Find where the given text appears and provide that cell's center as [x, y] coordinate. 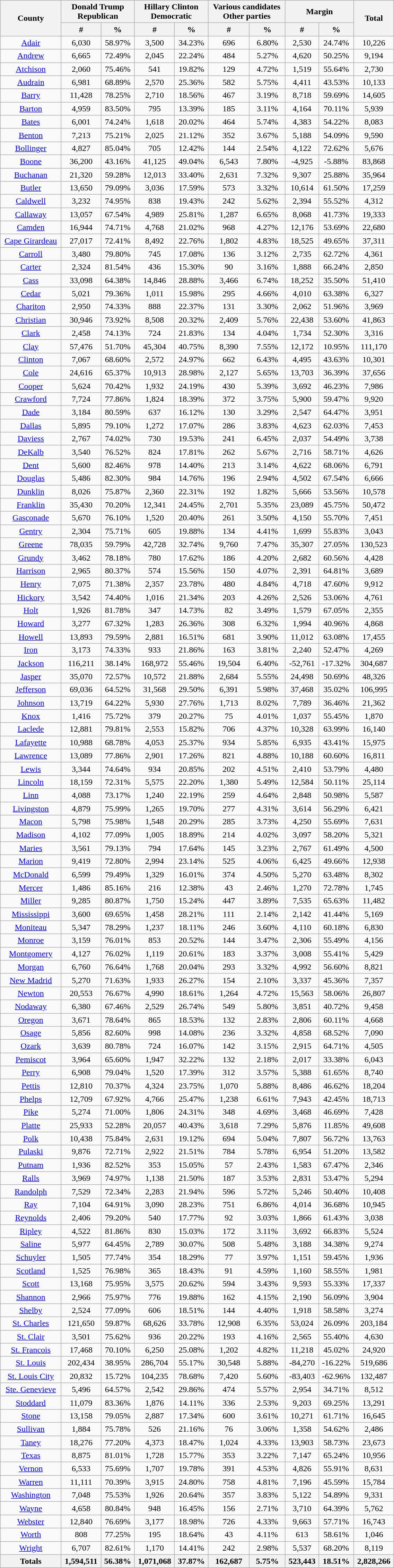
9,307 [302, 174]
25.36% [191, 82]
15.72% [118, 1376]
745 [155, 254]
4.88% [268, 756]
73.17% [118, 795]
30,946 [81, 320]
3,671 [81, 1020]
2,565 [302, 1337]
2,553 [155, 729]
3.06% [268, 1429]
15.98% [191, 293]
3.37% [268, 954]
23,673 [374, 1442]
776 [155, 1297]
Lincoln [31, 782]
Donald TrumpRepublican [98, 12]
5.76% [268, 320]
4,879 [81, 809]
75 [229, 716]
52.28% [118, 1125]
2.83% [268, 1020]
3,618 [229, 1125]
379 [155, 716]
77.74% [118, 1258]
64.91% [118, 1204]
5,294 [374, 1178]
34.71% [336, 1389]
1,876 [155, 1403]
Sullivan [31, 1429]
21,362 [374, 703]
74.71% [118, 228]
694 [229, 1139]
18,159 [81, 782]
1,005 [155, 835]
1,170 [155, 1548]
3,316 [374, 333]
21.02% [191, 228]
14.11% [191, 1403]
21.83% [191, 333]
Ste. Genevieve [31, 1389]
45.36% [336, 980]
3.97% [268, 1258]
5.55% [268, 676]
15,784 [374, 1482]
7,451 [374, 518]
43.16% [118, 161]
172 [229, 1231]
3.67% [268, 135]
58.73% [336, 1442]
480 [229, 584]
1,380 [229, 782]
132,487 [374, 1376]
948 [155, 1508]
18.56% [191, 95]
13,057 [81, 214]
4,088 [81, 795]
79.20% [118, 1218]
17,337 [374, 1284]
76.02% [118, 954]
1,768 [155, 967]
Schuyler [31, 1258]
111 [229, 914]
16.12% [191, 412]
4,053 [155, 742]
55.49% [336, 940]
Clinton [31, 359]
5,169 [374, 914]
304,687 [374, 663]
1,016 [155, 597]
75.69% [118, 1469]
35.50% [336, 280]
1,994 [302, 624]
202 [229, 769]
25,114 [374, 782]
681 [229, 637]
Pike [31, 1112]
22.37% [191, 307]
Cape Girardeau [31, 241]
50.69% [336, 676]
10,328 [302, 729]
20.32% [191, 320]
76.69% [118, 1522]
7.32% [268, 174]
42,728 [155, 544]
49.65% [336, 241]
80.84% [118, 1508]
Wright [31, 1548]
Cooper [31, 386]
Atchison [31, 69]
2.98% [268, 1548]
2,391 [302, 571]
61.43% [336, 1218]
54.49% [336, 439]
16,645 [374, 1416]
60.11% [336, 1020]
13.39% [191, 109]
2,881 [155, 637]
936 [155, 1337]
508 [229, 1244]
18.61% [191, 993]
36,200 [81, 161]
20.85% [191, 769]
541 [155, 69]
17.59% [191, 188]
17.07% [191, 426]
19.78% [191, 1469]
Perry [31, 1073]
9,331 [374, 1495]
5,021 [81, 293]
79.80% [118, 254]
61.50% [336, 188]
10,572 [155, 676]
15.24% [191, 901]
74.02% [118, 439]
154 [229, 980]
6,391 [229, 690]
8.02% [268, 703]
1,486 [81, 888]
838 [155, 201]
606 [155, 1310]
7,428 [374, 1112]
37.87% [191, 1561]
25.47% [191, 1099]
63.08% [336, 637]
20.04% [191, 967]
55.17% [191, 1363]
7,453 [374, 426]
70.42% [118, 386]
3,614 [302, 809]
35,964 [374, 174]
18.39% [191, 399]
1,870 [374, 716]
1,728 [155, 1456]
6.40% [268, 663]
52.47% [336, 650]
474 [229, 1389]
1,011 [155, 293]
2.94% [268, 478]
4,668 [374, 1020]
9,876 [81, 1152]
18.89% [191, 835]
13,719 [81, 703]
2,966 [81, 1297]
4,110 [302, 927]
2.53% [268, 1403]
1,283 [155, 624]
82.46% [118, 465]
1,024 [229, 1442]
21.50% [191, 1178]
Lewis [31, 769]
50.25% [336, 56]
21.86% [191, 650]
Holt [31, 611]
58.58% [336, 1310]
20.02% [191, 122]
76.98% [118, 1271]
55.46% [191, 663]
2,828,266 [374, 1561]
4,858 [302, 1033]
18,204 [374, 1086]
45.02% [336, 1350]
Ralls [31, 1178]
20,553 [81, 993]
Ozark [31, 1046]
9,194 [374, 56]
5,856 [81, 1033]
12,709 [81, 1099]
5,486 [81, 478]
70.37% [118, 1086]
16,811 [374, 756]
55.64% [336, 69]
162 [229, 1297]
3,462 [81, 557]
436 [155, 267]
Saline [31, 1244]
7,357 [374, 980]
24.80% [191, 1482]
74.40% [118, 597]
-17.32% [336, 663]
9,419 [81, 861]
3,008 [302, 954]
St. Louis [31, 1363]
3,542 [81, 597]
68.78% [118, 742]
12,013 [155, 174]
1,745 [374, 888]
21.34% [191, 597]
1,519 [302, 69]
Webster [31, 1522]
Audrain [31, 82]
72.57% [118, 676]
Randolph [31, 1191]
5,496 [81, 1389]
4.20% [268, 557]
3.49% [268, 611]
8,119 [374, 1548]
519,686 [374, 1363]
4,010 [302, 293]
-83,403 [302, 1376]
56.60% [336, 967]
3,480 [81, 254]
Franklin [31, 505]
7,048 [81, 1495]
28.88% [191, 280]
33.38% [336, 1059]
Pulaski [31, 1152]
8,508 [155, 320]
52.30% [336, 333]
5,977 [81, 1244]
45,304 [155, 346]
10.95% [336, 346]
5,321 [374, 835]
8,486 [302, 1086]
56.09% [336, 1297]
2,542 [155, 1389]
3.03% [268, 1218]
25.81% [191, 214]
7,104 [81, 1204]
12,172 [302, 346]
2,127 [229, 373]
53.47% [336, 1178]
2,304 [81, 531]
213 [229, 465]
3,036 [155, 188]
6,543 [229, 161]
54.22% [336, 122]
104,235 [155, 1376]
8,512 [374, 1389]
16,944 [81, 228]
24.31% [191, 1112]
75.78% [118, 1429]
53.60% [336, 320]
76 [229, 1429]
2,572 [155, 359]
Dade [31, 412]
2,735 [302, 254]
4,989 [155, 214]
Dent [31, 465]
Clay [31, 346]
17.77% [191, 1218]
77.25% [118, 1535]
-4,925 [302, 161]
2,950 [81, 307]
2,524 [81, 1310]
43.41% [336, 742]
63.38% [336, 293]
1,884 [81, 1429]
Boone [31, 161]
5.27% [268, 56]
83.50% [118, 109]
10,578 [374, 492]
1,329 [155, 875]
20.22% [191, 1337]
Andrew [31, 56]
14.73% [191, 611]
4.51% [268, 769]
526 [155, 1429]
5,666 [302, 492]
3.12% [268, 254]
5,246 [302, 1191]
54.89% [336, 1495]
75.87% [118, 492]
23.75% [191, 1086]
348 [229, 1112]
7,090 [374, 1033]
75.62% [118, 1337]
7.29% [268, 1125]
6,030 [81, 43]
66.83% [336, 1231]
Newton [31, 993]
4,623 [302, 426]
80.37% [118, 571]
7,724 [81, 399]
24,920 [374, 1350]
14,846 [155, 280]
4.81% [268, 1482]
5,624 [81, 386]
68,626 [155, 1323]
4.82% [268, 1350]
24.19% [191, 386]
50.98% [336, 795]
246 [229, 927]
14.76% [191, 478]
6.74% [268, 280]
74.64% [118, 769]
8,740 [374, 1073]
-52,761 [302, 663]
4.16% [268, 1337]
2,486 [374, 1429]
186 [229, 557]
55.45% [336, 716]
36.68% [336, 1204]
162,687 [229, 1561]
286,704 [155, 1363]
17.39% [191, 1073]
Harrison [31, 571]
3,964 [81, 1059]
1,270 [302, 888]
6.80% [268, 43]
Various candidatesOther parties [247, 12]
Jackson [31, 663]
824 [155, 452]
3,173 [81, 650]
Linn [31, 795]
15.82% [191, 729]
79.10% [118, 426]
4.01% [268, 716]
1.82% [268, 492]
187 [229, 1178]
9,663 [302, 1522]
17.62% [191, 557]
11,218 [302, 1350]
59.87% [118, 1323]
4,127 [81, 954]
Cole [31, 373]
7,075 [81, 584]
1,160 [302, 1271]
79.13% [118, 848]
6,908 [81, 1073]
55.52% [336, 201]
16,140 [374, 729]
484 [229, 56]
2,682 [302, 557]
43.53% [336, 82]
Marion [31, 861]
1,888 [302, 267]
1,119 [155, 954]
6,327 [374, 293]
Miller [31, 901]
196 [229, 478]
70.20% [118, 505]
79.05% [118, 1416]
1,933 [155, 980]
5,798 [81, 822]
Grundy [31, 557]
998 [155, 1033]
2,410 [302, 769]
203,184 [374, 1323]
28.98% [191, 373]
78.25% [118, 95]
3.90% [268, 637]
24,616 [81, 373]
19.53% [191, 439]
16.01% [191, 875]
Margin [319, 12]
58.71% [336, 452]
26.36% [191, 624]
192 [229, 492]
1,932 [155, 386]
18,276 [81, 1442]
75.71% [118, 531]
1,981 [374, 1271]
19.43% [191, 201]
Pettis [31, 1086]
4,156 [374, 940]
Gasconade [31, 518]
Greene [31, 544]
Jefferson [31, 690]
74.97% [118, 1178]
121,650 [81, 1323]
Lawrence [31, 756]
22.76% [191, 241]
3.15% [268, 1046]
2,701 [229, 505]
53.56% [336, 492]
705 [155, 148]
3,710 [302, 1508]
3.53% [268, 1178]
19.70% [191, 809]
1,947 [155, 1059]
64.52% [118, 690]
12.42% [191, 148]
4,622 [302, 465]
11.85% [336, 1125]
Livingston [31, 809]
13,703 [302, 373]
4,868 [374, 624]
60.60% [336, 756]
Daviess [31, 439]
2,848 [302, 795]
21.12% [191, 135]
2,954 [302, 1389]
4.84% [268, 584]
2,142 [302, 914]
Gentry [31, 531]
Mercer [31, 888]
706 [229, 729]
Polk [31, 1139]
4,269 [374, 650]
3.23% [268, 848]
6,954 [302, 1152]
3,738 [374, 439]
18.98% [191, 1522]
10,408 [374, 1191]
Hillary ClintonDemocratic [171, 12]
2,530 [302, 43]
40.43% [191, 1125]
4,383 [302, 122]
352 [229, 135]
-16.22% [336, 1363]
57.71% [336, 1522]
-84,270 [302, 1363]
25.08% [191, 1350]
40.96% [336, 624]
3,915 [155, 1482]
2,062 [302, 307]
784 [229, 1152]
Jasper [31, 676]
12,584 [302, 782]
2,789 [155, 1244]
55.69% [336, 822]
2,406 [81, 1218]
285 [229, 822]
11,111 [81, 1482]
9,920 [374, 399]
68.52% [336, 1033]
41.73% [336, 214]
55.70% [336, 518]
1,458 [155, 914]
3,184 [81, 412]
751 [229, 1204]
1,151 [302, 1258]
6,250 [155, 1350]
Crawford [31, 399]
83.36% [118, 1403]
4,014 [302, 1204]
26.74% [191, 1006]
58.61% [336, 1535]
2,346 [374, 1165]
3,951 [374, 412]
3,188 [302, 1244]
1,548 [155, 822]
45.59% [336, 1482]
13,168 [81, 1284]
7,789 [302, 703]
2,684 [229, 676]
Taney [31, 1442]
Buchanan [31, 174]
72.31% [118, 782]
DeKalb [31, 452]
75.97% [118, 1297]
4,312 [374, 201]
17.26% [191, 756]
13,582 [374, 1152]
16.51% [191, 637]
1,071,068 [155, 1561]
21.51% [191, 1152]
5,670 [81, 518]
32.74% [191, 544]
Worth [31, 1535]
10,438 [81, 1139]
808 [81, 1535]
467 [229, 95]
Christian [31, 320]
523,443 [302, 1561]
5.35% [268, 505]
17.08% [191, 254]
32.22% [191, 1059]
594 [229, 1284]
46.69% [336, 1112]
8,068 [302, 214]
13,650 [81, 188]
354 [155, 1258]
1,416 [81, 716]
17.34% [191, 1416]
596 [229, 1191]
2,529 [155, 1006]
St. Clair [31, 1337]
49,608 [374, 1125]
3.22% [268, 1456]
81.86% [118, 1231]
6,665 [81, 56]
236 [229, 1033]
447 [229, 901]
59.79% [118, 544]
33.78% [191, 1323]
7,147 [302, 1456]
131 [229, 307]
116,211 [81, 663]
2,922 [155, 1152]
62.72% [336, 254]
5,600 [81, 465]
3,468 [302, 1112]
71.38% [118, 584]
4,250 [302, 822]
1,579 [302, 611]
75.72% [118, 716]
61.71% [336, 1416]
59.69% [336, 95]
794 [155, 848]
12,810 [81, 1086]
Caldwell [31, 201]
10,614 [302, 188]
75.95% [118, 1284]
51.96% [336, 307]
Howell [31, 637]
2,409 [229, 320]
76.64% [118, 967]
50,472 [374, 505]
18.64% [191, 1535]
8,821 [374, 967]
3.19% [268, 95]
-5.88% [336, 161]
4,768 [155, 228]
6,935 [302, 742]
14.40% [191, 465]
4,826 [302, 1469]
45.75% [336, 505]
637 [155, 412]
142 [229, 1046]
185 [229, 109]
4.02% [268, 835]
55.41% [336, 954]
5,274 [81, 1112]
Ray [31, 1204]
696 [229, 43]
New Madrid [31, 980]
14,605 [374, 95]
2.71% [268, 1508]
4,630 [374, 1337]
5.72% [268, 1191]
7,631 [374, 822]
6,707 [81, 1548]
Iron [31, 650]
6,981 [81, 82]
574 [155, 571]
2.43% [268, 1165]
64.22% [118, 703]
5,900 [302, 399]
4,992 [302, 967]
5,895 [81, 426]
69,036 [81, 690]
5,930 [155, 703]
41,125 [155, 161]
35,070 [81, 676]
978 [155, 465]
3.29% [268, 412]
72.80% [118, 861]
3,904 [374, 1297]
4.27% [268, 228]
15.56% [191, 571]
2,306 [302, 940]
78.64% [118, 1020]
26,807 [374, 993]
8,631 [374, 1469]
Oregon [31, 1020]
64.71% [336, 1046]
7.80% [268, 161]
2.46% [268, 888]
61.49% [336, 848]
36.46% [336, 703]
1,525 [81, 1271]
2,283 [155, 1191]
5.80% [268, 1006]
68.06% [336, 465]
74.24% [118, 122]
67.32% [118, 624]
2,994 [155, 861]
984 [155, 478]
53.79% [336, 769]
2,355 [374, 611]
Moniteau [31, 927]
50.11% [336, 782]
2,240 [302, 650]
58.55% [336, 1271]
1,618 [155, 122]
933 [155, 650]
20,057 [155, 1125]
72.34% [118, 1191]
2,710 [155, 95]
9,593 [302, 1284]
726 [229, 1522]
1,046 [374, 1535]
10,188 [302, 756]
3,159 [81, 940]
McDonald [31, 875]
4,495 [302, 359]
St. Louis City [31, 1376]
4.66% [268, 293]
3.43% [268, 1284]
34.23% [191, 43]
Shelby [31, 1310]
56.38% [118, 1561]
90 [229, 267]
71.00% [118, 1112]
3.89% [268, 901]
10,988 [81, 742]
130,523 [374, 544]
Pemiscot [31, 1059]
2,965 [81, 571]
Reynolds [31, 1218]
259 [229, 795]
64.45% [118, 1244]
65.60% [118, 1059]
5,676 [374, 148]
County [31, 18]
22.20% [191, 782]
14.08% [191, 1033]
3,540 [81, 452]
26.27% [191, 980]
730 [155, 439]
5.04% [268, 1139]
9,285 [81, 901]
5,762 [374, 1508]
79.49% [118, 875]
11,428 [81, 95]
79.09% [118, 188]
31,568 [155, 690]
4.04% [268, 333]
79.36% [118, 293]
6,425 [302, 861]
5.65% [268, 373]
145 [229, 848]
365 [155, 1271]
Callaway [31, 214]
20.27% [191, 716]
312 [229, 1073]
40.72% [336, 1006]
5.85% [268, 742]
4.06% [268, 861]
67.05% [336, 611]
4,990 [155, 993]
5,575 [155, 782]
13,089 [81, 756]
4,626 [374, 452]
2,887 [155, 1416]
11,012 [302, 637]
4,522 [81, 1231]
600 [229, 1416]
61.65% [336, 1073]
85.04% [118, 148]
4,428 [374, 557]
3,344 [81, 769]
28.21% [191, 914]
21.16% [191, 1429]
4.53% [268, 1469]
12.38% [191, 888]
2,190 [302, 1297]
Barry [31, 95]
6.35% [268, 1323]
9,912 [374, 584]
293 [229, 967]
5.57% [268, 1389]
4.11% [268, 1535]
10,956 [374, 1456]
1,238 [229, 1099]
4,766 [155, 1099]
2,915 [302, 1046]
Stoddard [31, 1403]
19,504 [229, 663]
17,468 [81, 1350]
203 [229, 597]
18.43% [191, 1271]
4,959 [81, 109]
865 [155, 1020]
347 [155, 611]
3,689 [374, 571]
91 [229, 1271]
66.24% [336, 267]
67.47% [336, 1165]
55.40% [336, 1337]
29.50% [191, 690]
Johnson [31, 703]
17,259 [374, 188]
3,501 [81, 1337]
4,102 [81, 835]
1,583 [302, 1165]
Chariton [31, 307]
4,502 [302, 478]
27.05% [336, 544]
2,526 [302, 597]
75.46% [118, 69]
15.77% [191, 1456]
106,995 [374, 690]
6,599 [81, 875]
662 [229, 359]
5.48% [268, 1244]
73.92% [118, 320]
129 [229, 69]
59.28% [118, 174]
19.12% [191, 1139]
75.21% [118, 135]
4,505 [374, 1046]
76.10% [118, 518]
11,482 [374, 901]
33.40% [191, 174]
64.57% [118, 1389]
72.71% [118, 1152]
51,410 [374, 280]
15.30% [191, 267]
85.16% [118, 888]
4,122 [302, 148]
9,203 [302, 1403]
Total [374, 18]
1,265 [155, 809]
80.78% [118, 1046]
7,807 [302, 1139]
3.61% [268, 1416]
23.78% [191, 584]
Adair [31, 43]
35.02% [336, 690]
3,466 [229, 280]
15.05% [191, 1165]
51.70% [118, 346]
79.59% [118, 637]
St. Charles [31, 1323]
35,307 [302, 544]
2,730 [374, 69]
1,287 [229, 214]
262 [229, 452]
50.40% [336, 1191]
6.65% [268, 214]
12,938 [374, 861]
9,458 [374, 1006]
4,164 [302, 109]
13,903 [302, 1442]
2.18% [268, 1059]
1,237 [155, 927]
Bates [31, 122]
7.55% [268, 346]
65.63% [336, 901]
36.39% [336, 373]
183 [229, 954]
540 [155, 1218]
3,561 [81, 848]
9,590 [374, 135]
3,277 [81, 624]
46.23% [336, 386]
4.37% [268, 729]
830 [155, 1231]
20.40% [191, 518]
70.39% [118, 1482]
78.68% [191, 1376]
6.86% [268, 1204]
20.62% [191, 1284]
Douglas [31, 478]
80.59% [118, 412]
69.25% [336, 1403]
76.52% [118, 452]
11,079 [81, 1403]
29.86% [191, 1389]
4,480 [374, 769]
2,716 [302, 452]
20.52% [191, 940]
12,908 [229, 1323]
4,827 [81, 148]
2,850 [374, 267]
821 [229, 756]
20.29% [191, 822]
16.45% [191, 1508]
81.54% [118, 267]
Osage [31, 1033]
58.20% [336, 835]
4.15% [268, 1297]
7,213 [81, 135]
163 [229, 650]
2,060 [81, 69]
60.56% [336, 557]
Dallas [31, 426]
202,434 [81, 1363]
Henry [31, 584]
82.61% [118, 1548]
76.01% [118, 940]
4.40% [268, 1310]
4,761 [374, 597]
33,098 [81, 280]
4,361 [374, 254]
20,832 [81, 1376]
82.30% [118, 478]
55.33% [336, 1284]
1,272 [155, 426]
14.41% [191, 1548]
111,170 [374, 346]
Mississippi [31, 914]
1,594,511 [81, 1561]
Washington [31, 1495]
5,939 [374, 109]
70.11% [336, 109]
18.29% [191, 1258]
54.62% [336, 1429]
70.10% [118, 1350]
3,097 [302, 835]
Vernon [31, 1469]
57,476 [81, 346]
27,017 [81, 241]
758 [229, 1482]
5.67% [268, 452]
6.32% [268, 624]
4,500 [374, 848]
13,158 [81, 1416]
5,587 [374, 795]
18,525 [302, 241]
27.76% [191, 703]
38.95% [118, 1363]
7,067 [81, 359]
1,070 [229, 1086]
37,656 [374, 373]
193 [229, 1337]
20.64% [191, 1495]
4,718 [302, 584]
6,001 [81, 122]
2,017 [302, 1059]
2,360 [155, 492]
43.63% [336, 359]
10,945 [374, 1204]
1,202 [229, 1350]
18.53% [191, 1020]
5,388 [302, 1073]
12,840 [81, 1522]
2,547 [302, 412]
1,824 [155, 399]
216 [155, 888]
Morgan [31, 967]
60.18% [336, 927]
Warren [31, 1482]
Laclede [31, 729]
1,806 [155, 1112]
Knox [31, 716]
968 [229, 228]
63.99% [336, 729]
83,868 [374, 161]
40.75% [191, 346]
308 [229, 624]
6.45% [268, 439]
9,760 [229, 544]
Dunklin [31, 492]
92 [229, 1218]
-62.96% [336, 1376]
6,043 [374, 1059]
Bollinger [31, 148]
Monroe [31, 940]
38.14% [118, 663]
4,658 [81, 1508]
42.45% [336, 1099]
1,713 [229, 703]
23,089 [302, 505]
Cedar [31, 293]
1,802 [229, 241]
195 [155, 1535]
64.39% [336, 1508]
59.45% [336, 1258]
7.47% [268, 544]
Scotland [31, 1271]
613 [302, 1535]
372 [229, 399]
22.19% [191, 795]
4.41% [268, 531]
15,975 [374, 742]
74.95% [118, 201]
241 [229, 439]
3,337 [302, 980]
26.09% [336, 1323]
74.13% [118, 333]
5.39% [268, 386]
6,533 [81, 1469]
82.52% [118, 1165]
68.60% [118, 359]
2,570 [155, 82]
4.69% [268, 1112]
6,791 [374, 465]
6.61% [268, 1099]
168,972 [155, 663]
Barton [31, 109]
2,394 [302, 201]
1,918 [302, 1310]
Carroll [31, 254]
48,326 [374, 676]
18,252 [302, 280]
4,373 [155, 1442]
Scott [31, 1284]
68.20% [336, 1548]
13,893 [81, 637]
6,830 [374, 927]
13,291 [374, 1403]
3,274 [374, 1310]
7,196 [302, 1482]
75.84% [118, 1139]
Wayne [31, 1508]
Lafayette [31, 742]
10,226 [374, 43]
3,600 [81, 914]
Maries [31, 848]
2,324 [81, 267]
150 [229, 571]
4,411 [302, 82]
10,271 [302, 1416]
6,421 [374, 809]
62.03% [336, 426]
78.18% [118, 557]
17.64% [191, 848]
3,177 [155, 1522]
69.65% [118, 914]
1,734 [302, 333]
5,876 [302, 1125]
3,038 [374, 1218]
2,831 [302, 1178]
5,347 [81, 927]
9,274 [374, 1244]
3.30% [268, 307]
6,760 [81, 967]
3,043 [374, 531]
56.29% [336, 809]
10,133 [374, 82]
573 [229, 188]
582 [229, 82]
19,333 [374, 214]
6,380 [81, 1006]
30,548 [229, 1363]
64.38% [118, 280]
68.89% [118, 82]
7,986 [374, 386]
24.45% [191, 505]
58.97% [118, 43]
3,500 [155, 43]
7,420 [229, 1376]
1,240 [155, 795]
336 [229, 1403]
1,699 [302, 531]
2,037 [302, 439]
374 [229, 875]
430 [229, 386]
5.98% [268, 690]
6.43% [268, 359]
Platte [31, 1125]
81.01% [118, 1456]
4.31% [268, 809]
22.24% [191, 56]
72.41% [118, 241]
53.69% [336, 228]
549 [229, 1006]
2,045 [155, 56]
64.81% [336, 571]
54.09% [336, 135]
17.81% [191, 452]
Camden [31, 228]
5,122 [302, 1495]
1,138 [155, 1178]
4.59% [268, 1271]
888 [155, 307]
24.97% [191, 359]
1,505 [81, 1258]
4.26% [268, 597]
55.83% [336, 531]
80.87% [118, 901]
34.38% [336, 1244]
5.74% [268, 122]
82 [229, 611]
18.47% [191, 1442]
10,913 [155, 373]
1,750 [155, 901]
3.73% [268, 822]
795 [155, 109]
8,492 [155, 241]
Phelps [31, 1099]
12,881 [81, 729]
853 [155, 940]
35,430 [81, 505]
30.07% [191, 1244]
2.54% [268, 148]
24.74% [336, 43]
Stone [31, 1416]
17,455 [374, 637]
8,302 [374, 875]
79.04% [118, 1073]
46.62% [336, 1086]
2,025 [155, 135]
12,176 [302, 228]
4,620 [302, 56]
72.78% [336, 888]
7,529 [81, 1191]
1,037 [302, 716]
78,035 [81, 544]
65.24% [336, 1456]
19.82% [191, 69]
22.31% [191, 492]
8,026 [81, 492]
3,639 [81, 1046]
75.99% [118, 809]
13,763 [374, 1139]
78.29% [118, 927]
Putnam [31, 1165]
67.92% [118, 1099]
18.11% [191, 927]
18,713 [374, 1099]
12,341 [155, 505]
136 [229, 254]
41.44% [336, 914]
2.10% [268, 980]
3.75% [268, 399]
8,083 [374, 122]
Clark [31, 333]
5,429 [374, 954]
15.03% [191, 1231]
37,468 [302, 690]
277 [229, 809]
Cass [31, 280]
3,090 [155, 1204]
Benton [31, 135]
7,943 [302, 1099]
81.78% [118, 611]
130 [229, 412]
79.81% [118, 729]
1,707 [155, 1469]
391 [229, 1469]
Shannon [31, 1297]
7,535 [302, 901]
63.48% [336, 875]
67.46% [118, 1006]
64.47% [336, 412]
3.47% [268, 940]
55.91% [336, 1469]
8,390 [229, 346]
16.07% [191, 1046]
53,024 [302, 1323]
16,743 [374, 1522]
51.20% [336, 1152]
605 [155, 531]
1,358 [302, 1429]
56.72% [336, 1139]
8,718 [302, 95]
2,806 [302, 1020]
3,851 [302, 1006]
Macon [31, 822]
Butler [31, 188]
St. Francois [31, 1350]
77 [229, 1258]
Ripley [31, 1231]
Totals [31, 1561]
Texas [31, 1456]
24,498 [302, 676]
5,524 [374, 1231]
4.83% [268, 241]
72.62% [336, 148]
5,537 [302, 1548]
72.49% [118, 56]
25.37% [191, 742]
3.60% [268, 927]
4,324 [155, 1086]
71.63% [118, 980]
49.66% [336, 861]
2.14% [268, 914]
75.98% [118, 822]
156 [229, 1508]
20.61% [191, 954]
49.04% [191, 161]
76.67% [118, 993]
53.06% [336, 597]
1,866 [302, 1218]
10,301 [374, 359]
Montgomery [31, 954]
Madison [31, 835]
286 [229, 426]
21.94% [191, 1191]
3.16% [268, 267]
47.60% [336, 584]
82.60% [118, 1033]
3,575 [155, 1284]
5.62% [268, 201]
21.88% [191, 676]
2,357 [155, 584]
5,188 [302, 135]
Howard [31, 624]
3.50% [268, 518]
295 [229, 293]
4.64% [268, 795]
2,901 [155, 756]
22,438 [302, 320]
25,933 [81, 1125]
357 [229, 1495]
58.06% [336, 993]
15,563 [302, 993]
780 [155, 557]
4,150 [302, 518]
5.49% [268, 782]
1,264 [229, 993]
23.14% [191, 861]
5.78% [268, 1152]
3.14% [268, 465]
214 [229, 835]
525 [229, 861]
Carter [31, 267]
3.81% [268, 650]
41,863 [374, 320]
22,680 [374, 228]
65.37% [118, 373]
2,458 [81, 333]
3,232 [81, 201]
25.88% [336, 174]
21,320 [81, 174]
3.57% [268, 1073]
75.53% [118, 1495]
59.47% [336, 399]
6,666 [374, 478]
77.20% [118, 1442]
8,875 [81, 1456]
28.23% [191, 1204]
464 [229, 122]
4.50% [268, 875]
Hickory [31, 597]
Nodaway [31, 1006]
37,311 [374, 241]
57 [229, 1165]
4.07% [268, 571]
261 [229, 518]
5.60% [268, 1376]
